Return the [X, Y] coordinate for the center point of the cell that contains the specified text.  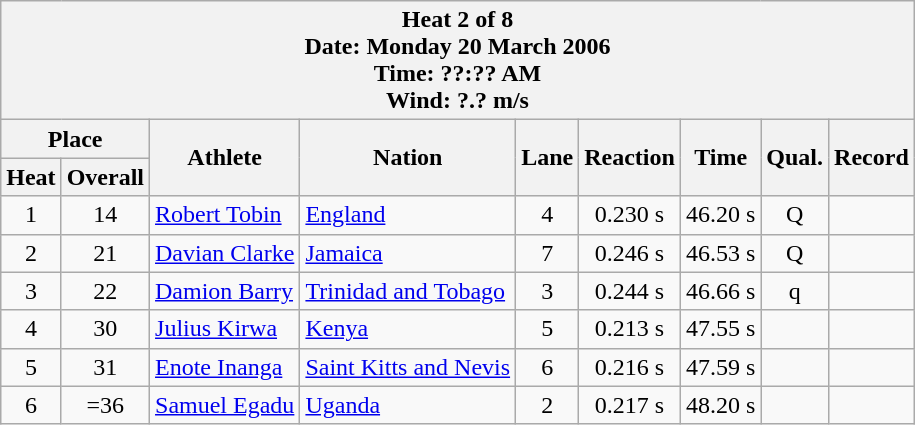
England [408, 215]
0.213 s [630, 329]
21 [105, 253]
Athlete [225, 158]
0.230 s [630, 215]
Nation [408, 158]
14 [105, 215]
=36 [105, 405]
0.246 s [630, 253]
q [795, 291]
Trinidad and Tobago [408, 291]
47.55 s [720, 329]
Damion Barry [225, 291]
Robert Tobin [225, 215]
Jamaica [408, 253]
Overall [105, 177]
31 [105, 367]
48.20 s [720, 405]
Davian Clarke [225, 253]
Qual. [795, 158]
Place [76, 139]
Uganda [408, 405]
46.53 s [720, 253]
47.59 s [720, 367]
Heat 2 of 8 Date: Monday 20 March 2006 Time: ??:?? AM Wind: ?.? m/s [458, 60]
Enote Inanga [225, 367]
1 [31, 215]
Julius Kirwa [225, 329]
46.20 s [720, 215]
22 [105, 291]
Saint Kitts and Nevis [408, 367]
Samuel Egadu [225, 405]
Kenya [408, 329]
30 [105, 329]
Record [872, 158]
46.66 s [720, 291]
Lane [548, 158]
Reaction [630, 158]
7 [548, 253]
0.216 s [630, 367]
0.244 s [630, 291]
0.217 s [630, 405]
Time [720, 158]
Heat [31, 177]
